Capture the cell that displays the provided text and extract its [X, Y] central coordinate. 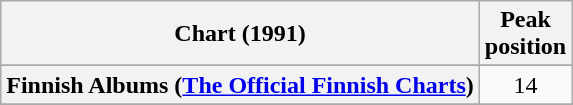
14 [525, 85]
Peakposition [525, 34]
Chart (1991) [240, 34]
Finnish Albums (The Official Finnish Charts) [240, 85]
